Capture the cell that displays the provided text and extract its (x, y) central coordinate. 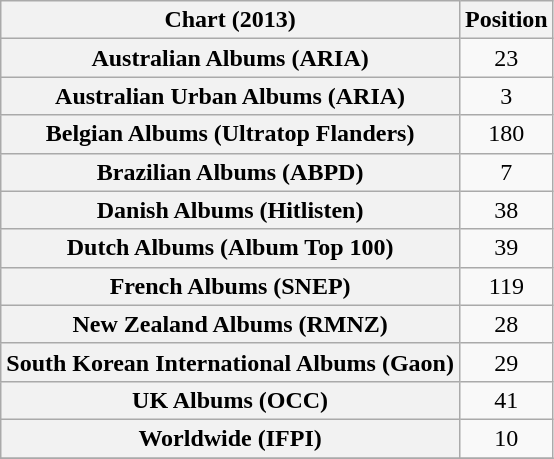
29 (506, 362)
Brazilian Albums (ABPD) (230, 172)
Australian Urban Albums (ARIA) (230, 96)
Danish Albums (Hitlisten) (230, 210)
French Albums (SNEP) (230, 286)
39 (506, 248)
23 (506, 58)
180 (506, 134)
3 (506, 96)
119 (506, 286)
South Korean International Albums (Gaon) (230, 362)
41 (506, 400)
Belgian Albums (Ultratop Flanders) (230, 134)
Position (506, 20)
New Zealand Albums (RMNZ) (230, 324)
38 (506, 210)
Worldwide (IFPI) (230, 438)
10 (506, 438)
28 (506, 324)
UK Albums (OCC) (230, 400)
Dutch Albums (Album Top 100) (230, 248)
Chart (2013) (230, 20)
7 (506, 172)
Australian Albums (ARIA) (230, 58)
